Return the (x, y) coordinate for the center point of the cell that contains the specified text.  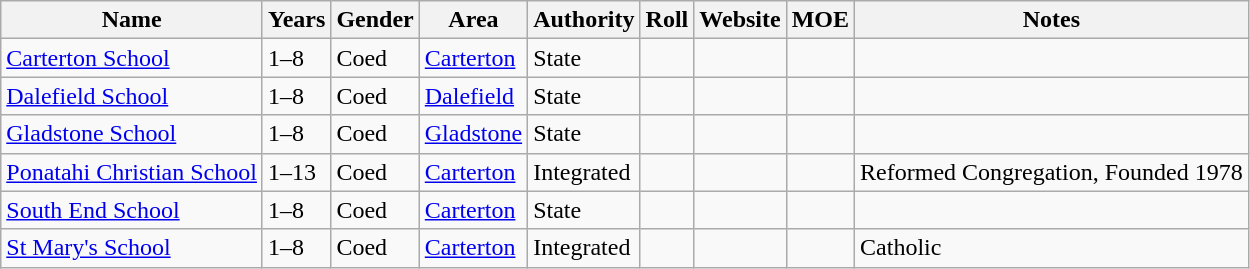
Dalefield (473, 96)
Authority (584, 20)
Carterton School (132, 58)
Gladstone School (132, 134)
Reformed Congregation, Founded 1978 (1052, 172)
1–13 (296, 172)
Roll (667, 20)
Notes (1052, 20)
Ponatahi Christian School (132, 172)
Catholic (1052, 248)
South End School (132, 210)
Name (132, 20)
Gender (375, 20)
Dalefield School (132, 96)
Years (296, 20)
Area (473, 20)
MOE (820, 20)
Website (740, 20)
St Mary's School (132, 248)
Gladstone (473, 134)
